Locate the cell with the specified text and output its (x, y) center coordinate. 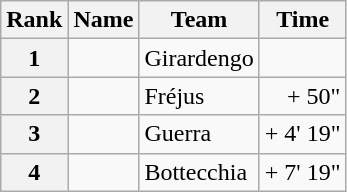
Name (104, 20)
+ 7' 19" (302, 172)
Bottecchia (199, 172)
1 (34, 58)
4 (34, 172)
+ 50" (302, 96)
2 (34, 96)
Fréjus (199, 96)
Rank (34, 20)
Time (302, 20)
Girardengo (199, 58)
Team (199, 20)
+ 4' 19" (302, 134)
3 (34, 134)
Guerra (199, 134)
